Identify which cell holds the provided text, then report its [x, y] central coordinate. 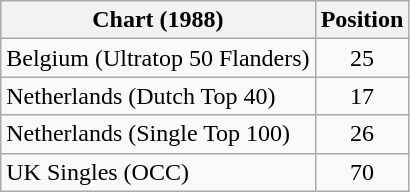
26 [362, 134]
Netherlands (Dutch Top 40) [158, 96]
UK Singles (OCC) [158, 172]
Position [362, 20]
Belgium (Ultratop 50 Flanders) [158, 58]
Netherlands (Single Top 100) [158, 134]
17 [362, 96]
25 [362, 58]
Chart (1988) [158, 20]
70 [362, 172]
